Provide the (x, y) coordinate of the cell's center where the given text is located.  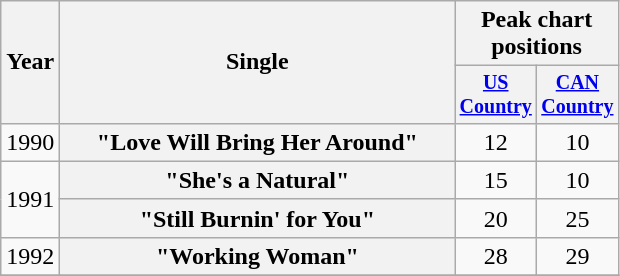
"Still Burnin' for You" (258, 218)
US Country (496, 94)
"She's a Natural" (258, 180)
1991 (30, 199)
20 (496, 218)
1990 (30, 142)
Year (30, 62)
"Love Will Bring Her Around" (258, 142)
1992 (30, 256)
29 (578, 256)
"Working Woman" (258, 256)
12 (496, 142)
28 (496, 256)
Peak chartpositions (536, 34)
CAN Country (578, 94)
25 (578, 218)
Single (258, 62)
15 (496, 180)
